Output the [x, y] coordinate of the center of the cell containing the given text.  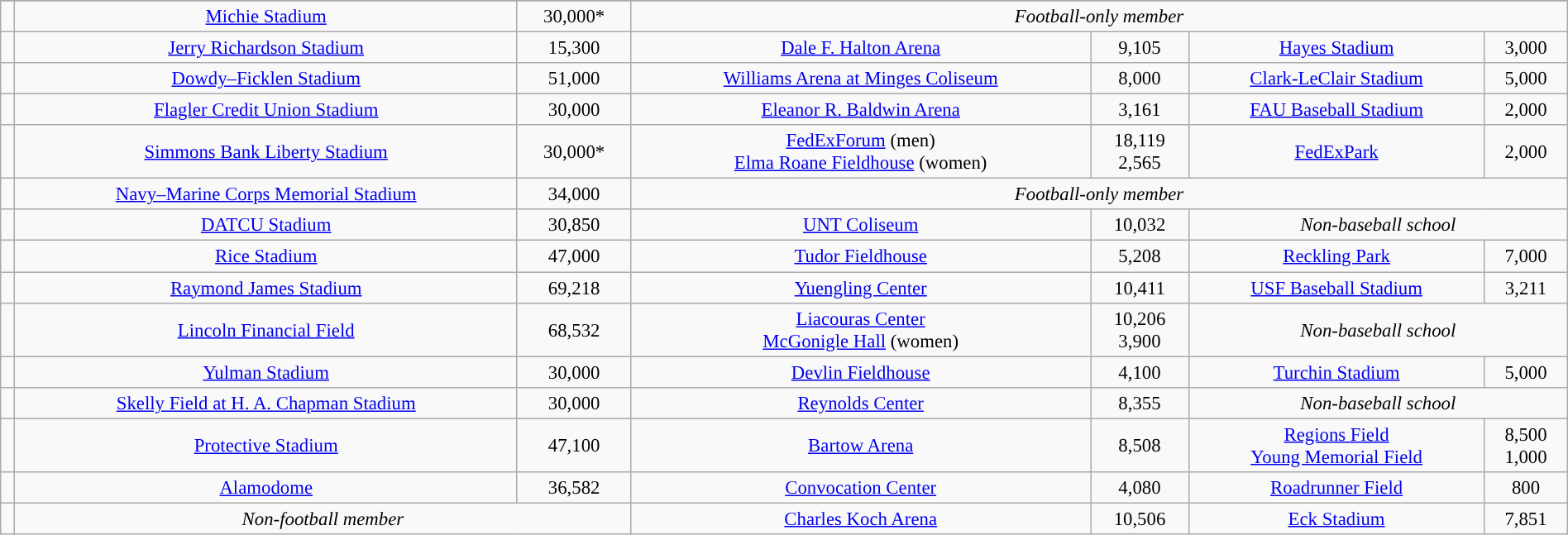
5,208 [1140, 256]
Lincoln Financial Field [266, 329]
4,100 [1140, 372]
800 [1526, 488]
30,850 [574, 226]
9,105 [1140, 48]
3,211 [1526, 288]
8,355 [1140, 403]
Rice Stadium [266, 256]
36,582 [574, 488]
Skelly Field at H. A. Chapman Stadium [266, 403]
Dowdy–Ficklen Stadium [266, 79]
UNT Coliseum [861, 226]
Yuengling Center [861, 288]
Protective Stadium [266, 445]
Non-football member [323, 518]
68,532 [574, 329]
Michie Stadium [266, 17]
Charles Koch Arena [861, 518]
7,851 [1526, 518]
4,080 [1140, 488]
Reckling Park [1336, 256]
69,218 [574, 288]
Roadrunner Field [1336, 488]
10,2063,900 [1140, 329]
8,508 [1140, 445]
Eleanor R. Baldwin Arena [861, 110]
Tudor Fieldhouse [861, 256]
8,5001,000 [1526, 445]
FAU Baseball Stadium [1336, 110]
10,411 [1140, 288]
10,032 [1140, 226]
Liacouras CenterMcGonigle Hall (women) [861, 329]
Navy–Marine Corps Memorial Stadium [266, 194]
Convocation Center [861, 488]
8,000 [1140, 79]
Bartow Arena [861, 445]
18,1192,565 [1140, 152]
Flagler Credit Union Stadium [266, 110]
Reynolds Center [861, 403]
47,000 [574, 256]
Clark-LeClair Stadium [1336, 79]
Eck Stadium [1336, 518]
Simmons Bank Liberty Stadium [266, 152]
DATCU Stadium [266, 226]
3,000 [1526, 48]
Turchin Stadium [1336, 372]
3,161 [1140, 110]
Alamodome [266, 488]
Devlin Fieldhouse [861, 372]
15,300 [574, 48]
34,000 [574, 194]
7,000 [1526, 256]
51,000 [574, 79]
USF Baseball Stadium [1336, 288]
Williams Arena at Minges Coliseum [861, 79]
FedExForum (men)Elma Roane Fieldhouse (women) [861, 152]
FedExPark [1336, 152]
Yulman Stadium [266, 372]
Hayes Stadium [1336, 48]
Regions FieldYoung Memorial Field [1336, 445]
Jerry Richardson Stadium [266, 48]
Dale F. Halton Arena [861, 48]
47,100 [574, 445]
10,506 [1140, 518]
Raymond James Stadium [266, 288]
